Detect which cell encompasses the target text, then output its (x, y) center coordinate. 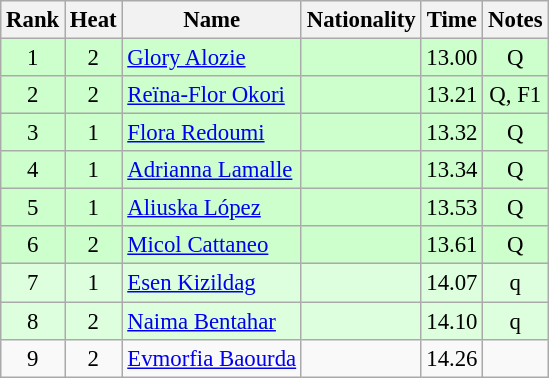
13.32 (452, 133)
Nationality (360, 20)
Micol Cattaneo (212, 245)
Notes (516, 20)
Name (212, 20)
Rank (33, 20)
14.10 (452, 321)
Flora Redoumi (212, 133)
9 (33, 358)
6 (33, 245)
Esen Kizildag (212, 283)
3 (33, 133)
Naima Bentahar (212, 321)
8 (33, 321)
Aliuska López (212, 208)
13.00 (452, 58)
Glory Alozie (212, 58)
Evmorfia Baourda (212, 358)
7 (33, 283)
Q, F1 (516, 95)
13.21 (452, 95)
Heat (94, 20)
5 (33, 208)
Reïna-Flor Okori (212, 95)
14.07 (452, 283)
Adrianna Lamalle (212, 170)
4 (33, 170)
13.61 (452, 245)
13.34 (452, 170)
Time (452, 20)
13.53 (452, 208)
14.26 (452, 358)
